Capture the cell that displays the provided text and extract its (x, y) central coordinate. 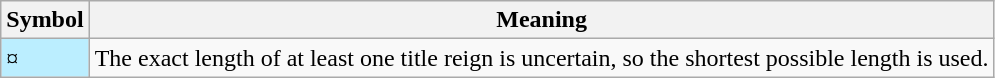
Meaning (542, 20)
¤ (45, 58)
Symbol (45, 20)
The exact length of at least one title reign is uncertain, so the shortest possible length is used. (542, 58)
